Extract the (X, Y) coordinate from the center of the cell holding the provided text.  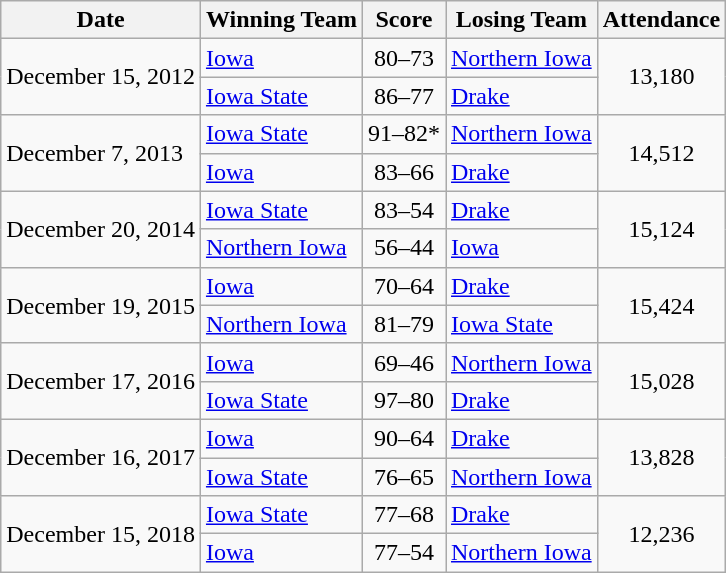
14,512 (661, 153)
December 20, 2014 (101, 229)
81–79 (404, 324)
77–54 (404, 553)
70–64 (404, 286)
December 15, 2012 (101, 77)
Winning Team (281, 20)
December 7, 2013 (101, 153)
91–82* (404, 134)
69–46 (404, 362)
76–65 (404, 477)
86–77 (404, 96)
56–44 (404, 248)
83–54 (404, 210)
Date (101, 20)
December 19, 2015 (101, 305)
80–73 (404, 58)
15,028 (661, 381)
97–80 (404, 400)
12,236 (661, 534)
Score (404, 20)
15,424 (661, 305)
December 16, 2017 (101, 457)
Losing Team (522, 20)
Attendance (661, 20)
13,828 (661, 457)
90–64 (404, 438)
December 17, 2016 (101, 381)
13,180 (661, 77)
December 15, 2018 (101, 534)
83–66 (404, 172)
77–68 (404, 515)
15,124 (661, 229)
